Capture the cell that displays the provided text and extract its (X, Y) central coordinate. 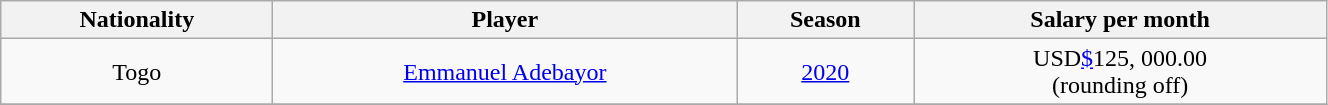
2020 (826, 72)
USD$125, 000.00(rounding off) (1120, 72)
Player (505, 20)
Nationality (137, 20)
Togo (137, 72)
Season (826, 20)
Emmanuel Adebayor (505, 72)
Salary per month (1120, 20)
